From the cell containing the given text, extract its center point as [x, y] coordinate. 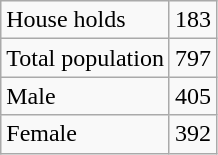
Male [86, 96]
392 [192, 134]
797 [192, 58]
405 [192, 96]
House holds [86, 20]
Total population [86, 58]
183 [192, 20]
Female [86, 134]
